Determine the [x, y] coordinate at the center of the cell enclosing the given text.  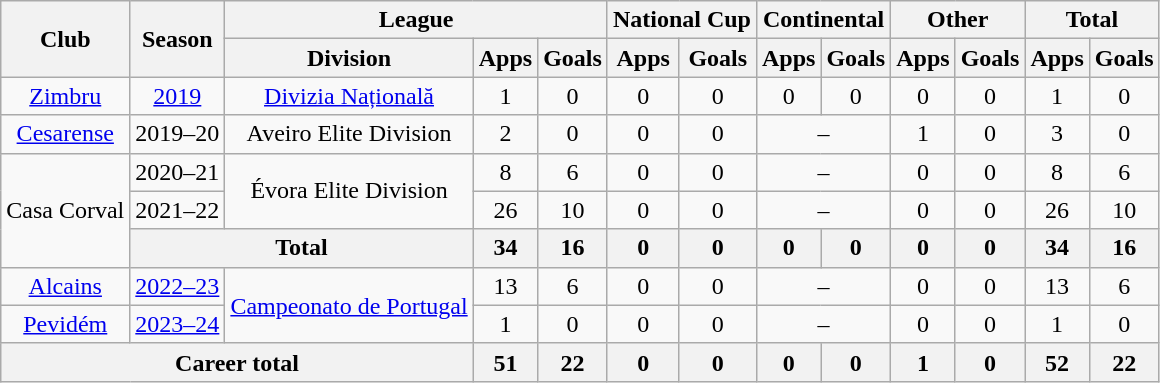
League [416, 20]
2019–20 [178, 134]
Club [66, 39]
2022–23 [178, 286]
Division [349, 58]
Other [958, 20]
Campeonato de Portugal [349, 305]
Casa Corval [66, 210]
2020–21 [178, 172]
Continental [823, 20]
Aveiro Elite Division [349, 134]
51 [505, 362]
52 [1057, 362]
2019 [178, 96]
Évora Elite Division [349, 191]
2 [505, 134]
Season [178, 39]
Pevidém [66, 324]
Zimbru [66, 96]
3 [1057, 134]
Cesarense [66, 134]
National Cup [682, 20]
2023–24 [178, 324]
2021–22 [178, 210]
Career total [237, 362]
Divizia Națională [349, 96]
Alcains [66, 286]
